Pinpoint the cell where the given text exists, returning its (x, y) midpoint coordinate. 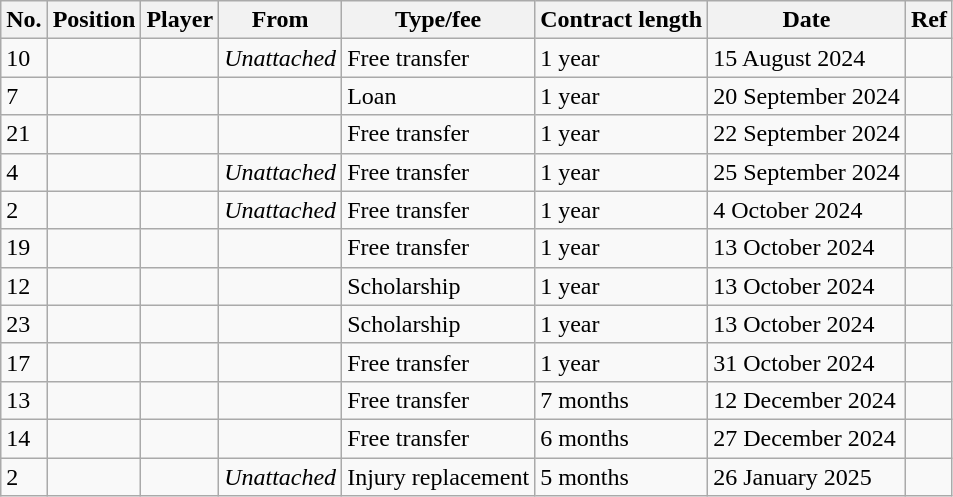
23 (24, 324)
22 September 2024 (807, 134)
Contract length (622, 20)
Loan (438, 96)
Type/fee (438, 20)
15 August 2024 (807, 58)
Date (807, 20)
10 (24, 58)
19 (24, 248)
No. (24, 20)
Player (180, 20)
From (280, 20)
Position (94, 20)
Ref (928, 20)
12 (24, 286)
7 (24, 96)
7 months (622, 400)
31 October 2024 (807, 362)
4 (24, 172)
26 January 2025 (807, 477)
4 October 2024 (807, 210)
13 (24, 400)
25 September 2024 (807, 172)
20 September 2024 (807, 96)
17 (24, 362)
27 December 2024 (807, 438)
Injury replacement (438, 477)
12 December 2024 (807, 400)
14 (24, 438)
5 months (622, 477)
21 (24, 134)
6 months (622, 438)
